From the cell containing the given text, extract its center point as (X, Y) coordinate. 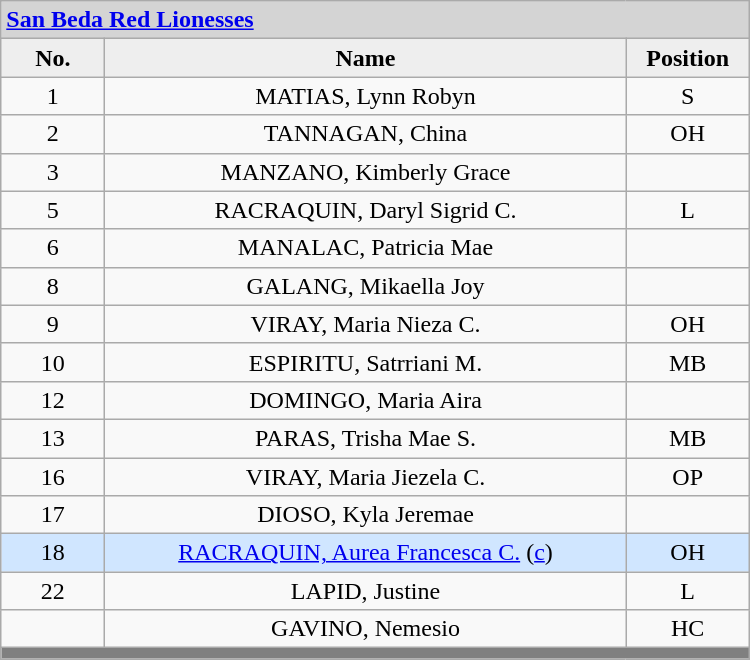
12 (53, 400)
3 (53, 172)
10 (53, 362)
2 (53, 134)
RACRAQUIN, Daryl Sigrid C. (366, 210)
S (688, 96)
ESPIRITU, Satrriani M. (366, 362)
San Beda Red Lionesses (375, 20)
MATIAS, Lynn Robyn (366, 96)
22 (53, 591)
17 (53, 515)
VIRAY, Maria Jiezela C. (366, 477)
Position (688, 58)
5 (53, 210)
16 (53, 477)
8 (53, 286)
1 (53, 96)
HC (688, 629)
DOMINGO, Maria Aira (366, 400)
MANALAC, Patricia Mae (366, 248)
PARAS, Trisha Mae S. (366, 438)
LAPID, Justine (366, 591)
MANZANO, Kimberly Grace (366, 172)
GAVINO, Nemesio (366, 629)
Name (366, 58)
TANNAGAN, China (366, 134)
18 (53, 553)
No. (53, 58)
RACRAQUIN, Aurea Francesca C. (c) (366, 553)
OP (688, 477)
6 (53, 248)
GALANG, Mikaella Joy (366, 286)
13 (53, 438)
9 (53, 324)
DIOSO, Kyla Jeremae (366, 515)
VIRAY, Maria Nieza C. (366, 324)
